Pinpoint the cell where the given text exists, returning its [x, y] midpoint coordinate. 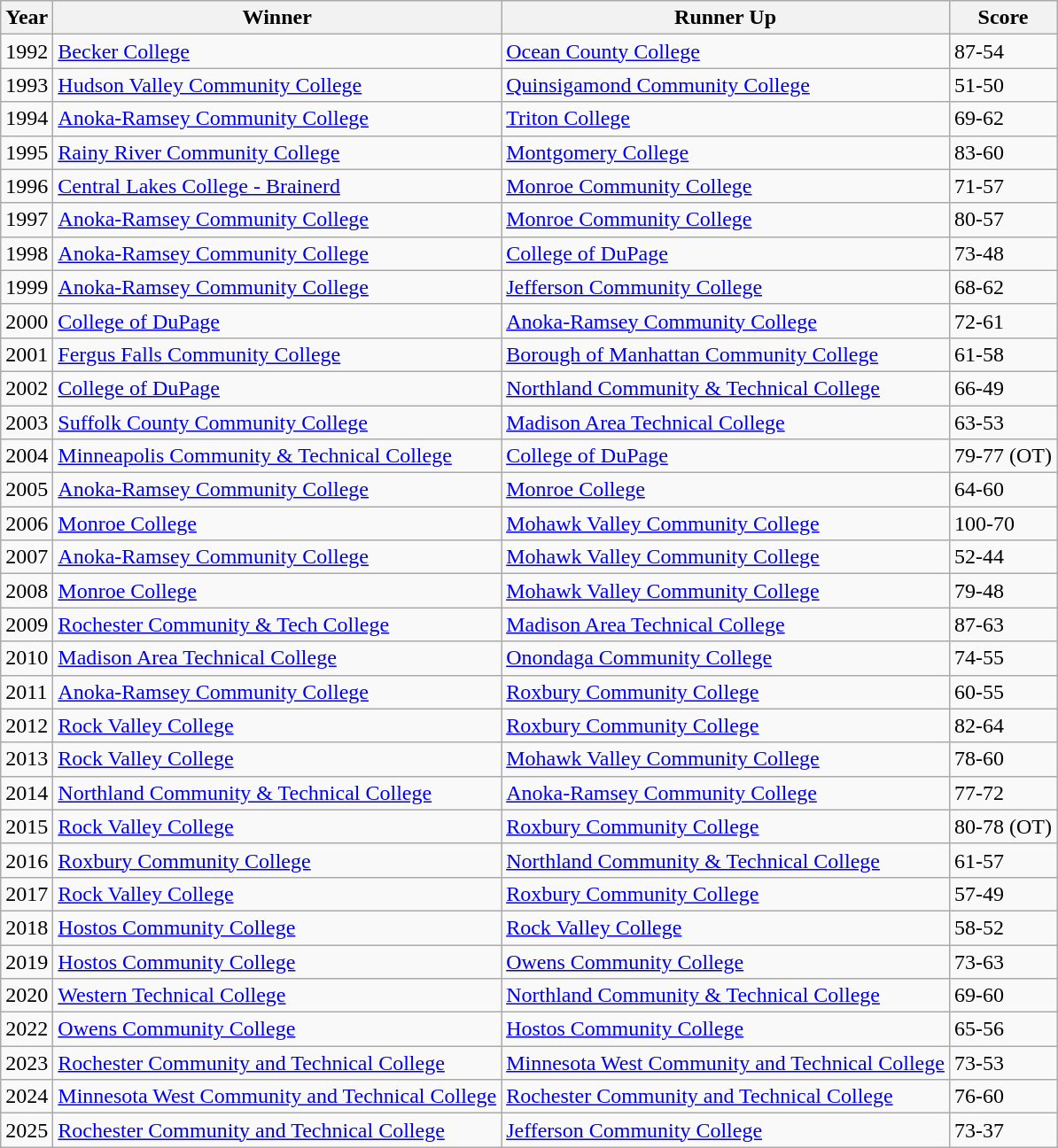
2025 [27, 1130]
61-58 [1003, 354]
1994 [27, 119]
58-52 [1003, 927]
79-77 (OT) [1003, 456]
Ocean County College [726, 51]
1998 [27, 253]
61-57 [1003, 860]
100-70 [1003, 524]
80-57 [1003, 220]
1999 [27, 287]
Becker College [277, 51]
Triton College [726, 119]
1995 [27, 152]
2018 [27, 927]
Score [1003, 18]
1993 [27, 85]
Borough of Manhattan Community College [726, 354]
2005 [27, 490]
69-60 [1003, 996]
2017 [27, 894]
Rochester Community & Tech College [277, 624]
66-49 [1003, 388]
2002 [27, 388]
73-63 [1003, 961]
87-54 [1003, 51]
73-37 [1003, 1130]
2015 [27, 826]
2023 [27, 1063]
87-63 [1003, 624]
73-53 [1003, 1063]
2006 [27, 524]
2001 [27, 354]
68-62 [1003, 287]
73-48 [1003, 253]
52-44 [1003, 557]
Central Lakes College - Brainerd [277, 186]
Onondaga Community College [726, 658]
2022 [27, 1029]
1992 [27, 51]
69-62 [1003, 119]
2020 [27, 996]
2004 [27, 456]
83-60 [1003, 152]
2010 [27, 658]
1996 [27, 186]
80-78 (OT) [1003, 826]
Hudson Valley Community College [277, 85]
Year [27, 18]
65-56 [1003, 1029]
79-48 [1003, 591]
1997 [27, 220]
63-53 [1003, 423]
Suffolk County Community College [277, 423]
2003 [27, 423]
64-60 [1003, 490]
78-60 [1003, 759]
2016 [27, 860]
Montgomery College [726, 152]
2011 [27, 692]
2009 [27, 624]
2024 [27, 1097]
82-64 [1003, 725]
77-72 [1003, 793]
72-61 [1003, 321]
Fergus Falls Community College [277, 354]
2019 [27, 961]
74-55 [1003, 658]
60-55 [1003, 692]
2007 [27, 557]
Runner Up [726, 18]
Winner [277, 18]
2000 [27, 321]
51-50 [1003, 85]
76-60 [1003, 1097]
71-57 [1003, 186]
2012 [27, 725]
57-49 [1003, 894]
Western Technical College [277, 996]
2013 [27, 759]
Minneapolis Community & Technical College [277, 456]
2008 [27, 591]
Rainy River Community College [277, 152]
Quinsigamond Community College [726, 85]
2014 [27, 793]
